For the text-containing cell, return its midpoint in (x, y) coordinate format. 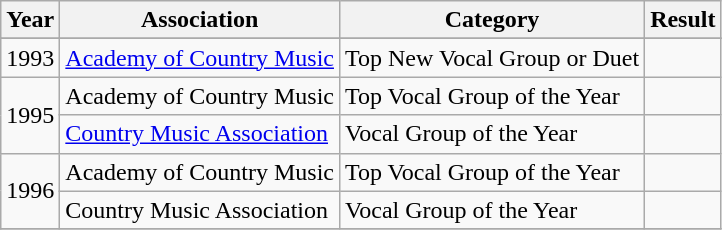
1995 (30, 115)
1993 (30, 58)
Association (200, 20)
Top New Vocal Group or Duet (492, 58)
1996 (30, 191)
Category (492, 20)
Year (30, 20)
Result (683, 20)
